Locate the cell with the specified text and output its [x, y] center coordinate. 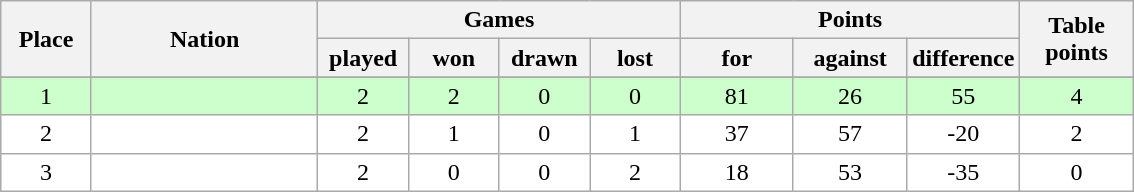
-35 [964, 172]
53 [850, 172]
Games [499, 20]
4 [1076, 96]
difference [964, 58]
against [850, 58]
lost [636, 58]
for [736, 58]
81 [736, 96]
Place [46, 39]
Tablepoints [1076, 39]
57 [850, 134]
drawn [544, 58]
26 [850, 96]
Points [850, 20]
won [454, 58]
-20 [964, 134]
3 [46, 172]
55 [964, 96]
37 [736, 134]
Nation [204, 39]
played [364, 58]
18 [736, 172]
